Identify which cell holds the provided text, then report its [X, Y] central coordinate. 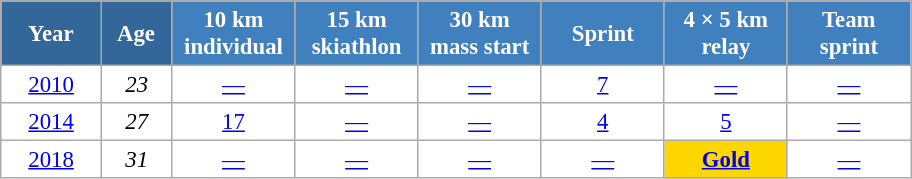
Age [136, 34]
Year [52, 34]
4 × 5 km relay [726, 34]
2018 [52, 160]
Sprint [602, 34]
23 [136, 85]
7 [602, 85]
2014 [52, 122]
4 [602, 122]
5 [726, 122]
17 [234, 122]
Team sprint [848, 34]
Gold [726, 160]
2010 [52, 85]
27 [136, 122]
10 km individual [234, 34]
30 km mass start [480, 34]
15 km skiathlon [356, 34]
31 [136, 160]
